From the cell containing the given text, extract its center point as [X, Y] coordinate. 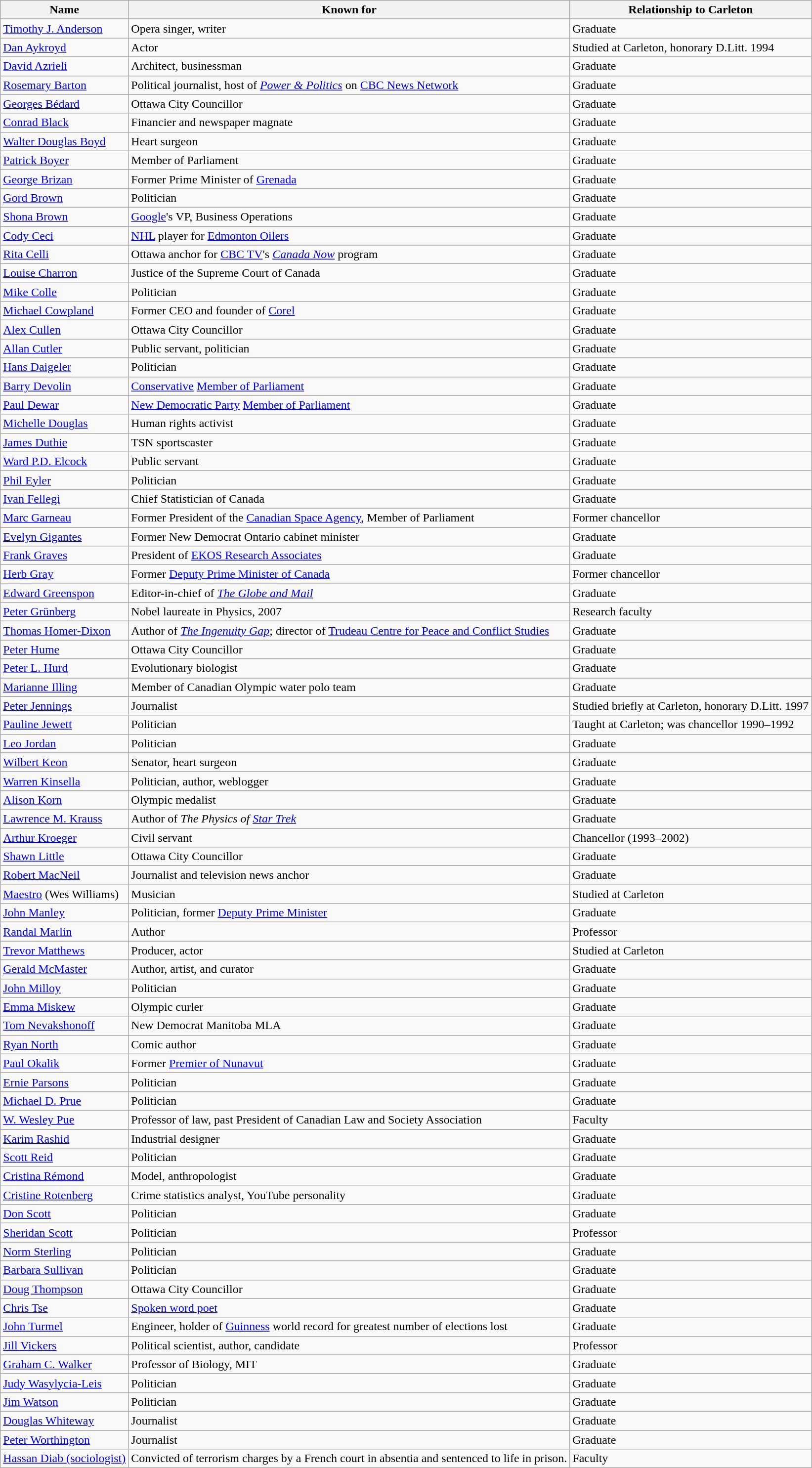
Cristina Rémond [64, 1176]
Walter Douglas Boyd [64, 141]
Michelle Douglas [64, 424]
Author of The Physics of Star Trek [349, 819]
Nobel laureate in Physics, 2007 [349, 612]
Name [64, 10]
Public servant [349, 461]
Civil servant [349, 838]
Edward Greenspon [64, 593]
Hans Daigeler [64, 367]
Politician, former Deputy Prime Minister [349, 913]
Olympic medalist [349, 800]
TSN sportscaster [349, 442]
Studied at Carleton, honorary D.Litt. 1994 [691, 47]
Pauline Jewett [64, 725]
Chancellor (1993–2002) [691, 838]
Sheridan Scott [64, 1233]
Taught at Carleton; was chancellor 1990–1992 [691, 725]
Editor-in-chief of The Globe and Mail [349, 593]
Peter Worthington [64, 1440]
Wilbert Keon [64, 762]
Evelyn Gigantes [64, 536]
Financier and newspaper magnate [349, 123]
Dan Aykroyd [64, 47]
Actor [349, 47]
Herb Gray [64, 574]
Graham C. Walker [64, 1364]
Political scientist, author, candidate [349, 1345]
Former Deputy Prime Minister of Canada [349, 574]
Tom Nevakshonoff [64, 1026]
Author of The Ingenuity Gap; director of Trudeau Centre for Peace and Conflict Studies [349, 631]
Convicted of terrorism charges by a French court in absentia and sentenced to life in prison. [349, 1459]
Conrad Black [64, 123]
Peter L. Hurd [64, 668]
Former Prime Minister of Grenada [349, 179]
Lawrence M. Krauss [64, 819]
Chris Tse [64, 1308]
New Democratic Party Member of Parliament [349, 405]
Cristine Rotenberg [64, 1195]
Robert MacNeil [64, 875]
Timothy J. Anderson [64, 29]
Warren Kinsella [64, 781]
Heart surgeon [349, 141]
Engineer, holder of Guinness world record for greatest number of elections lost [349, 1327]
Karim Rashid [64, 1138]
Trevor Matthews [64, 950]
Barbara Sullivan [64, 1270]
Allan Cutler [64, 348]
John Manley [64, 913]
Former President of the Canadian Space Agency, Member of Parliament [349, 518]
Evolutionary biologist [349, 668]
Barry Devolin [64, 386]
Peter Grünberg [64, 612]
Human rights activist [349, 424]
Model, anthropologist [349, 1176]
Michael Cowpland [64, 311]
Professor of law, past President of Canadian Law and Society Association [349, 1120]
Google's VP, Business Operations [349, 216]
Politician, author, weblogger [349, 781]
Conservative Member of Parliament [349, 386]
Michael D. Prue [64, 1101]
Mike Colle [64, 292]
Chief Statistician of Canada [349, 499]
Political journalist, host of Power & Politics on CBC News Network [349, 85]
John Milloy [64, 988]
Author [349, 932]
Arthur Kroeger [64, 838]
Architect, businessman [349, 66]
Thomas Homer-Dixon [64, 631]
Shona Brown [64, 216]
Member of Parliament [349, 160]
Peter Hume [64, 649]
Patrick Boyer [64, 160]
Justice of the Supreme Court of Canada [349, 273]
Former Premier of Nunavut [349, 1063]
Douglas Whiteway [64, 1421]
President of EKOS Research Associates [349, 556]
Professor of Biology, MIT [349, 1364]
Cody Ceci [64, 236]
Crime statistics analyst, YouTube personality [349, 1195]
Ivan Fellegi [64, 499]
Former New Democrat Ontario cabinet minister [349, 536]
Journalist and television news anchor [349, 875]
Public servant, politician [349, 348]
Olympic curler [349, 1007]
Doug Thompson [64, 1289]
Studied briefly at Carleton, honorary D.Litt. 1997 [691, 706]
Maestro (Wes Williams) [64, 894]
Research faculty [691, 612]
Louise Charron [64, 273]
Gerald McMaster [64, 969]
Marianne Illing [64, 687]
Randal Marlin [64, 932]
Rita Celli [64, 255]
Comic author [349, 1044]
Jim Watson [64, 1402]
W. Wesley Pue [64, 1120]
Scott Reid [64, 1158]
Hassan Diab (sociologist) [64, 1459]
Alison Korn [64, 800]
Former CEO and founder of Corel [349, 311]
Industrial designer [349, 1138]
David Azrieli [64, 66]
Member of Canadian Olympic water polo team [349, 687]
James Duthie [64, 442]
Norm Sterling [64, 1252]
Author, artist, and curator [349, 969]
New Democrat Manitoba MLA [349, 1026]
Frank Graves [64, 556]
Ernie Parsons [64, 1082]
Producer, actor [349, 950]
NHL player for Edmonton Oilers [349, 236]
Rosemary Barton [64, 85]
Shawn Little [64, 857]
Emma Miskew [64, 1007]
Musician [349, 894]
Paul Dewar [64, 405]
Don Scott [64, 1214]
Senator, heart surgeon [349, 762]
Paul Okalik [64, 1063]
Ryan North [64, 1044]
Ward P.D. Elcock [64, 461]
Leo Jordan [64, 743]
Gord Brown [64, 198]
Opera singer, writer [349, 29]
George Brizan [64, 179]
Judy Wasylycia-Leis [64, 1383]
John Turmel [64, 1327]
Georges Bédard [64, 104]
Alex Cullen [64, 330]
Phil Eyler [64, 480]
Peter Jennings [64, 706]
Spoken word poet [349, 1308]
Marc Garneau [64, 518]
Jill Vickers [64, 1345]
Known for [349, 10]
Relationship to Carleton [691, 10]
Ottawa anchor for CBC TV's Canada Now program [349, 255]
